Pinpoint the cell where the given text exists, returning its (X, Y) midpoint coordinate. 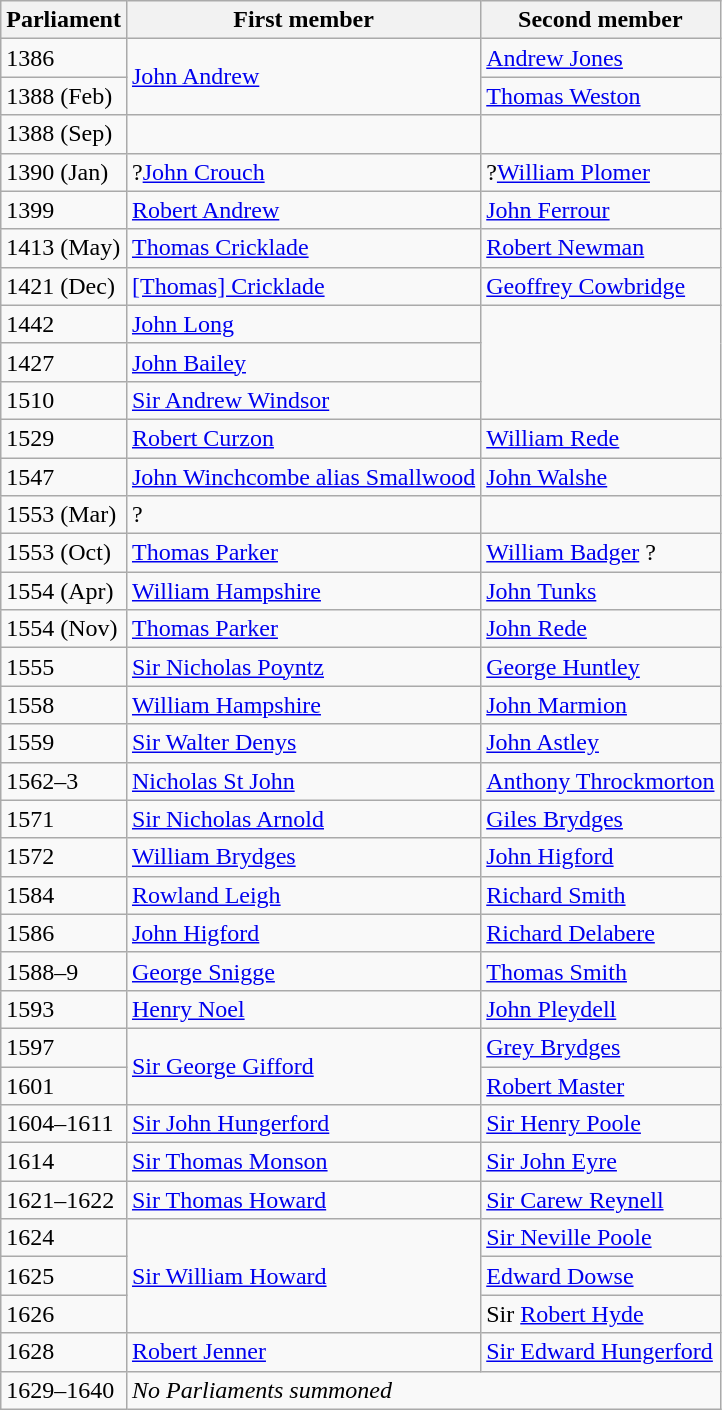
1388 (Feb) (64, 96)
1604–1611 (64, 1124)
Henry Noel (303, 1009)
Second member (600, 20)
1390 (Jan) (64, 172)
Sir Walter Denys (303, 743)
Andrew Jones (600, 58)
Giles Brydges (600, 819)
Parliament (64, 20)
1614 (64, 1162)
1601 (64, 1085)
Sir Nicholas Poyntz (303, 667)
John Ferrour (600, 210)
Sir Neville Poole (600, 1238)
William Badger ? (600, 553)
Anthony Throckmorton (600, 781)
John Marmion (600, 705)
John Andrew (303, 77)
1586 (64, 933)
Richard Delabere (600, 933)
Sir John Eyre (600, 1162)
First member (303, 20)
Thomas Smith (600, 971)
1628 (64, 1352)
[Thomas] Cricklade (303, 286)
1624 (64, 1238)
1621–1622 (64, 1200)
Nicholas St John (303, 781)
John Astley (600, 743)
Grey Brydges (600, 1047)
1555 (64, 667)
Sir Henry Poole (600, 1124)
1554 (Apr) (64, 591)
Sir Thomas Monson (303, 1162)
Thomas Weston (600, 96)
Robert Jenner (303, 1352)
John Winchcombe alias Smallwood (303, 477)
1597 (64, 1047)
Robert Newman (600, 248)
1584 (64, 895)
Sir William Howard (303, 1276)
Robert Andrew (303, 210)
1413 (May) (64, 248)
Robert Master (600, 1085)
No Parliaments summoned (423, 1390)
1562–3 (64, 781)
1427 (64, 362)
1626 (64, 1314)
1386 (64, 58)
1572 (64, 857)
1625 (64, 1276)
1553 (Oct) (64, 553)
?John Crouch (303, 172)
Robert Curzon (303, 438)
? (303, 515)
Sir Thomas Howard (303, 1200)
John Walshe (600, 477)
Sir Andrew Windsor (303, 400)
Edward Dowse (600, 1276)
John Long (303, 324)
Sir John Hungerford (303, 1124)
Geoffrey Cowbridge (600, 286)
George Snigge (303, 971)
1510 (64, 400)
William Brydges (303, 857)
John Pleydell (600, 1009)
Sir George Gifford (303, 1066)
William Rede (600, 438)
1388 (Sep) (64, 134)
1571 (64, 819)
1588–9 (64, 971)
John Rede (600, 629)
Thomas Cricklade (303, 248)
1593 (64, 1009)
Sir Carew Reynell (600, 1200)
1629–1640 (64, 1390)
Sir Edward Hungerford (600, 1352)
Richard Smith (600, 895)
George Huntley (600, 667)
1547 (64, 477)
1399 (64, 210)
1559 (64, 743)
1558 (64, 705)
1553 (Mar) (64, 515)
Sir Robert Hyde (600, 1314)
1554 (Nov) (64, 629)
1442 (64, 324)
1529 (64, 438)
John Bailey (303, 362)
?William Plomer (600, 172)
Rowland Leigh (303, 895)
Sir Nicholas Arnold (303, 819)
John Tunks (600, 591)
1421 (Dec) (64, 286)
